Return (X, Y) of the center of cell containing provided text 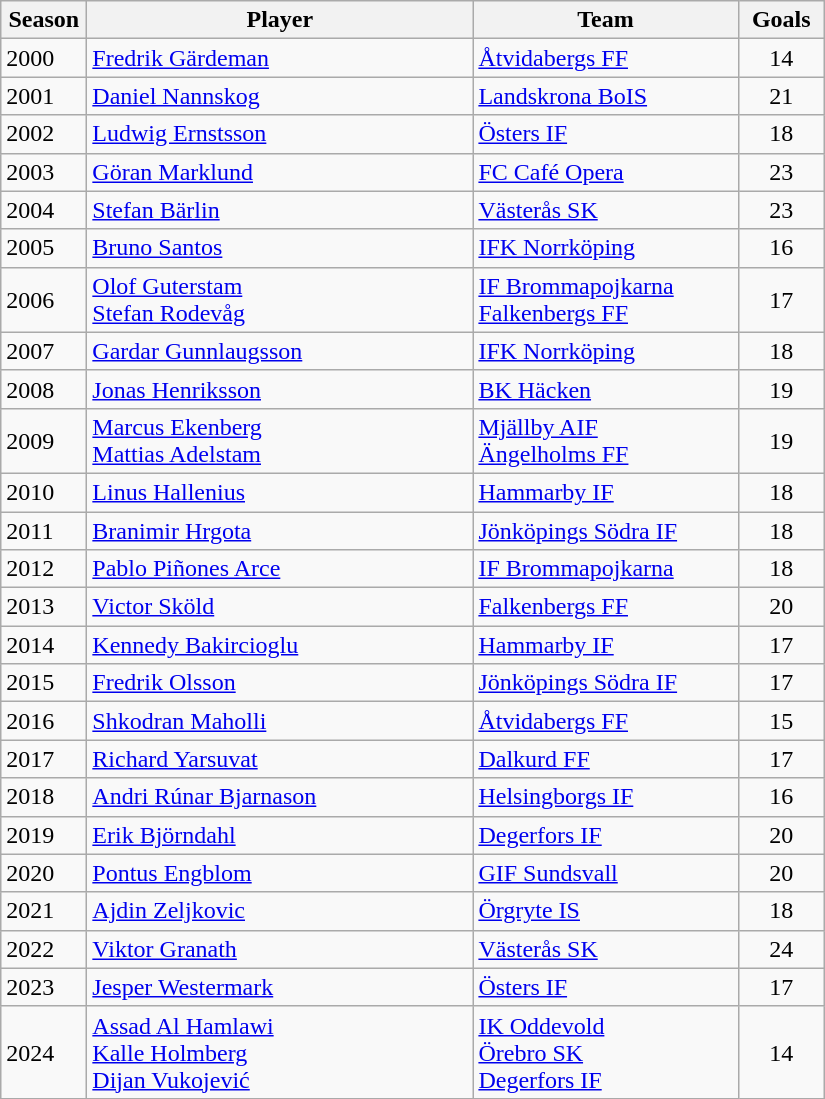
Helsingborgs IF (606, 797)
Team (606, 20)
15 (781, 721)
2013 (44, 607)
Linus Hallenius (280, 492)
Season (44, 20)
Pontus Engblom (280, 873)
Stefan Bärlin (280, 210)
Daniel Nannskog (280, 96)
24 (781, 949)
Dalkurd FF (606, 759)
2017 (44, 759)
Shkodran Maholli (280, 721)
2015 (44, 683)
2021 (44, 911)
2019 (44, 835)
2005 (44, 248)
2010 (44, 492)
2023 (44, 987)
Marcus Ekenberg Mattias Adelstam (280, 440)
Kennedy Bakircioglu (280, 645)
2007 (44, 351)
21 (781, 96)
FC Café Opera (606, 172)
Fredrik Gärdeman (280, 58)
2011 (44, 531)
2024 (44, 1052)
Fredrik Olsson (280, 683)
2022 (44, 949)
Assad Al Hamlawi Kalle Holmberg Dijan Vukojević (280, 1052)
Ludwig Ernstsson (280, 134)
Gardar Gunnlaugsson (280, 351)
Jonas Henriksson (280, 389)
2001 (44, 96)
GIF Sundsvall (606, 873)
IK OddevoldÖrebro SKDegerfors IF (606, 1052)
Olof Guterstam Stefan Rodevåg (280, 300)
Richard Yarsuvat (280, 759)
Andri Rúnar Bjarnason (280, 797)
Landskrona BoIS (606, 96)
2014 (44, 645)
2006 (44, 300)
Goals (781, 20)
2016 (44, 721)
Viktor Granath (280, 949)
Falkenbergs FF (606, 607)
2009 (44, 440)
2000 (44, 58)
Örgryte IS (606, 911)
Victor Sköld (280, 607)
Göran Marklund (280, 172)
Mjällby AIF Ängelholms FF (606, 440)
2020 (44, 873)
2012 (44, 569)
Erik Björndahl (280, 835)
2003 (44, 172)
Ajdin Zeljkovic (280, 911)
Bruno Santos (280, 248)
2004 (44, 210)
IF Brommapojkarna (606, 569)
2018 (44, 797)
Degerfors IF (606, 835)
Player (280, 20)
Jesper Westermark (280, 987)
2008 (44, 389)
Branimir Hrgota (280, 531)
2002 (44, 134)
BK Häcken (606, 389)
IF Brommapojkarna Falkenbergs FF (606, 300)
Pablo Piñones Arce (280, 569)
